Determine the (x, y) coordinate at the center of the cell enclosing the given text.  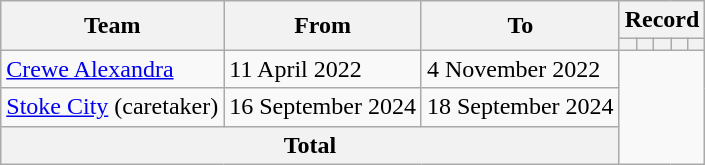
4 November 2022 (520, 69)
From (323, 26)
Crewe Alexandra (112, 69)
Stoke City (caretaker) (112, 107)
11 April 2022 (323, 69)
To (520, 26)
Total (310, 145)
18 September 2024 (520, 107)
16 September 2024 (323, 107)
Team (112, 26)
Record (662, 20)
